Detect which cell encompasses the target text, then output its [x, y] center coordinate. 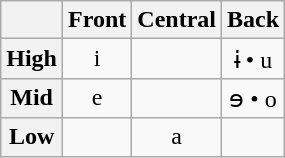
ɨ • u [254, 59]
a [177, 137]
Mid [32, 98]
Front [98, 20]
e [98, 98]
Low [32, 137]
Back [254, 20]
High [32, 59]
Central [177, 20]
ɘ • o [254, 98]
i [98, 59]
